Return the (X, Y) coordinate for the center point of the cell that contains the specified text.  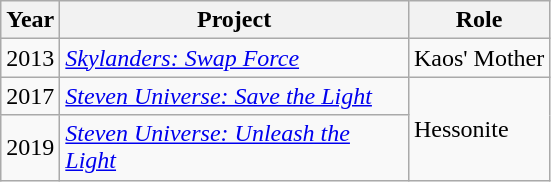
Steven Universe: Unleash the Light (234, 148)
Year (30, 20)
2017 (30, 96)
2013 (30, 58)
Skylanders: Swap Force (234, 58)
2019 (30, 148)
Kaos' Mother (478, 58)
Steven Universe: Save the Light (234, 96)
Project (234, 20)
Hessonite (478, 128)
Role (478, 20)
